Scan for the cell matching the given text and deliver its [X, Y] coordinate at center. 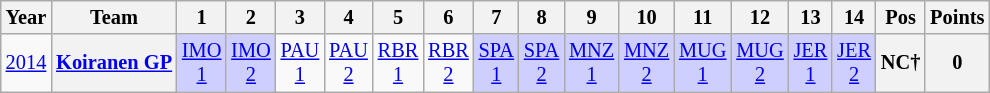
MUG2 [760, 63]
Year [26, 17]
14 [854, 17]
PAU2 [348, 63]
MNZ1 [592, 63]
1 [202, 17]
7 [496, 17]
Koiranen GP [114, 63]
RBR2 [448, 63]
MUG1 [702, 63]
13 [811, 17]
SPA2 [542, 63]
11 [702, 17]
MNZ2 [646, 63]
5 [398, 17]
2 [250, 17]
10 [646, 17]
RBR1 [398, 63]
Pos [900, 17]
Points [957, 17]
NC† [900, 63]
3 [300, 17]
JER2 [854, 63]
0 [957, 63]
IMO1 [202, 63]
IMO2 [250, 63]
JER1 [811, 63]
SPA1 [496, 63]
12 [760, 17]
9 [592, 17]
2014 [26, 63]
8 [542, 17]
4 [348, 17]
6 [448, 17]
PAU1 [300, 63]
Team [114, 17]
